Provide the [x, y] coordinate of the cell's center where the given text is located.  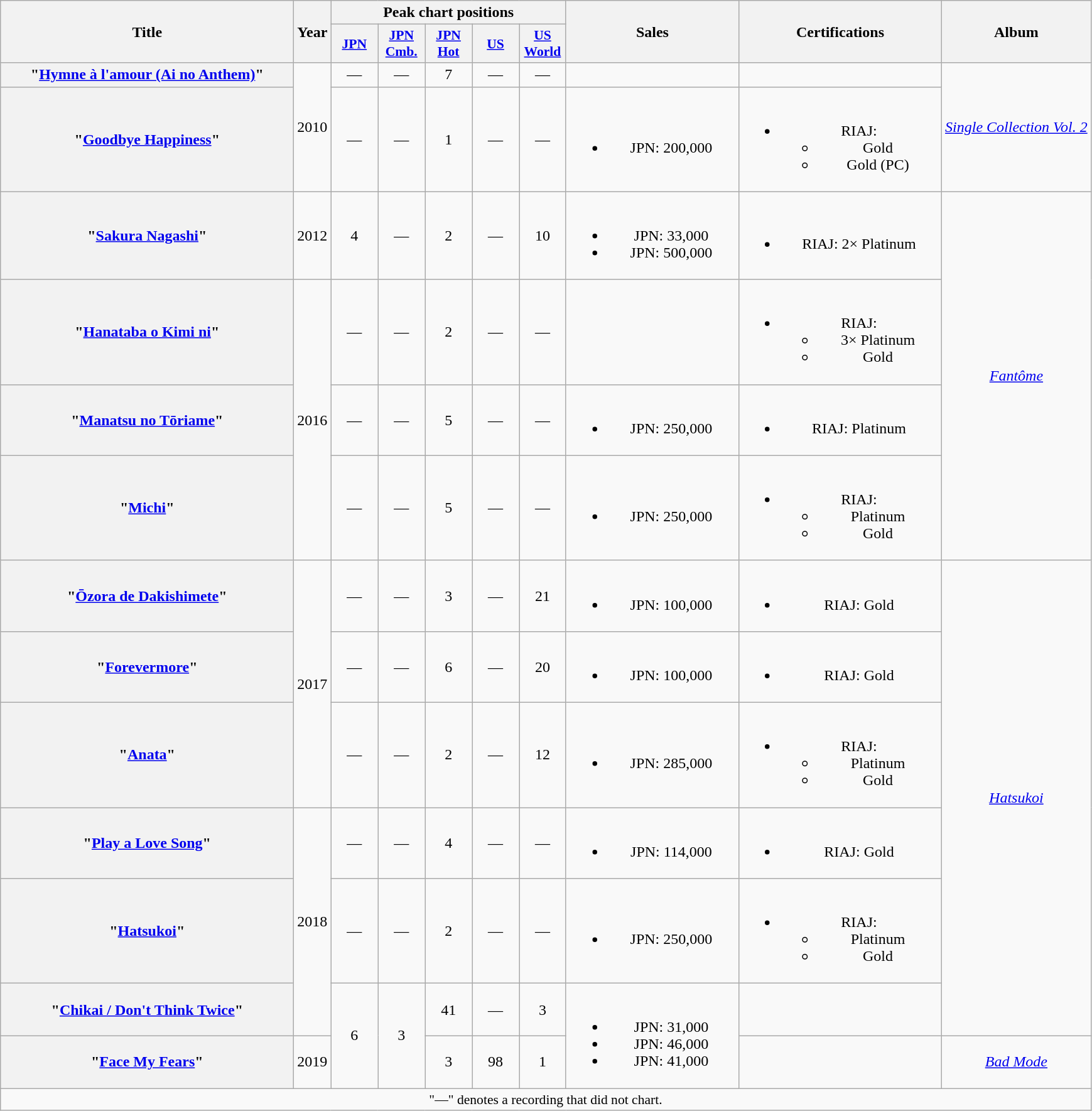
JPN: 114,000 [652, 843]
"Forevermore" [147, 667]
JPN: 33,000JPN: 500,000 [652, 236]
Year [313, 31]
JPN Cmb. [402, 44]
12 [543, 755]
2018 [313, 922]
"Anata" [147, 755]
"Hymne à l'amour (Ai no Anthem)" [147, 75]
JPN: 31,000JPN: 46,000 JPN: 41,000 [652, 1036]
"Manatsu no Tōriame" [147, 420]
"Ōzora de Dakishimete" [147, 595]
RIAJ: 2× Platinum [840, 236]
"Chikai / Don't Think Twice" [147, 1010]
"Hatsukoi" [147, 931]
Fantôme [1017, 376]
2010 [313, 127]
7 [448, 75]
98 [496, 1062]
US [496, 44]
RIAJ:3× Platinum Gold [840, 332]
2017 [313, 683]
21 [543, 595]
Peak chart positions [448, 13]
"Goodbye Happiness" [147, 139]
"Play a Love Song" [147, 843]
20 [543, 667]
US World [543, 44]
RIAJ:Gold Gold (PC) [840, 139]
Single Collection Vol. 2 [1017, 127]
Title [147, 31]
Certifications [840, 31]
41 [448, 1010]
"Sakura Nagashi" [147, 236]
JPN [354, 44]
Bad Mode [1017, 1062]
Album [1017, 31]
"Michi" [147, 507]
"—" denotes a recording that did not chart. [546, 1100]
2016 [313, 420]
RIAJ: Platinum [840, 420]
JPN Hot [448, 44]
JPN: 200,000 [652, 139]
10 [543, 236]
Sales [652, 31]
"Face My Fears" [147, 1062]
JPN: 285,000 [652, 755]
"Hanataba o Kimi ni" [147, 332]
Hatsukoi [1017, 798]
2019 [313, 1062]
2012 [313, 236]
